Search for the cell housing the specified text and yield its (x, y) center coordinate. 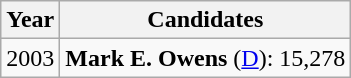
Mark E. Owens (D): 15,278 (206, 58)
Year (30, 20)
Candidates (206, 20)
2003 (30, 58)
